From the cell containing the given text, extract its center point as (X, Y) coordinate. 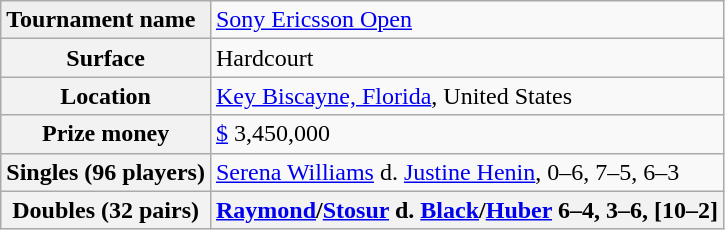
Prize money (106, 134)
Raymond/Stosur d. Black/Huber 6–4, 3–6, [10–2] (466, 210)
$ 3,450,000 (466, 134)
Singles (96 players) (106, 172)
Hardcourt (466, 58)
Sony Ericsson Open (466, 20)
Serena Williams d. Justine Henin, 0–6, 7–5, 6–3 (466, 172)
Doubles (32 pairs) (106, 210)
Key Biscayne, Florida, United States (466, 96)
Location (106, 96)
Surface (106, 58)
Tournament name (106, 20)
